Pinpoint the cell where the given text exists, returning its (x, y) midpoint coordinate. 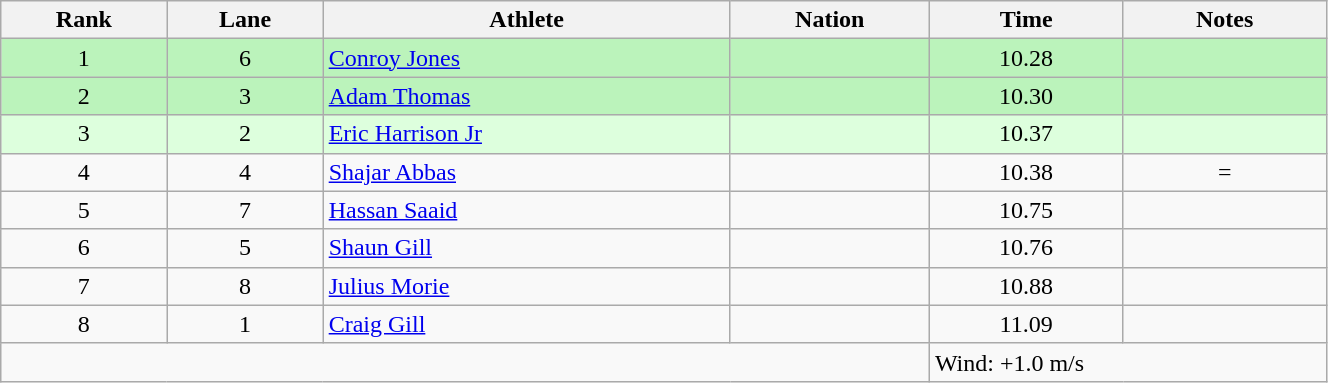
Julius Morie (526, 286)
10.30 (1026, 96)
Shajar Abbas (526, 172)
Conroy Jones (526, 58)
10.28 (1026, 58)
Athlete (526, 20)
Shaun Gill (526, 248)
Craig Gill (526, 324)
Eric Harrison Jr (526, 134)
Notes (1225, 20)
11.09 (1026, 324)
10.76 (1026, 248)
10.38 (1026, 172)
Time (1026, 20)
Adam Thomas (526, 96)
Rank (84, 20)
Nation (830, 20)
10.75 (1026, 210)
10.37 (1026, 134)
= (1225, 172)
Lane (245, 20)
Wind: +1.0 m/s (1128, 362)
Hassan Saaid (526, 210)
10.88 (1026, 286)
